Return (X, Y) of the center of cell containing provided text 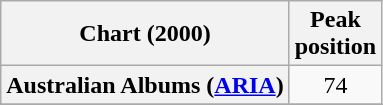
74 (335, 85)
Australian Albums (ARIA) (145, 85)
Chart (2000) (145, 34)
Peakposition (335, 34)
